Output the [x, y] coordinate of the center of the cell containing the given text.  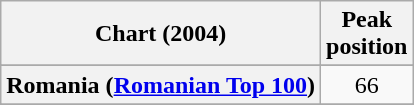
Romania (Romanian Top 100) [161, 85]
Peakposition [367, 34]
66 [367, 85]
Chart (2004) [161, 34]
